Determine the (x, y) coordinate at the center of the cell enclosing the given text.  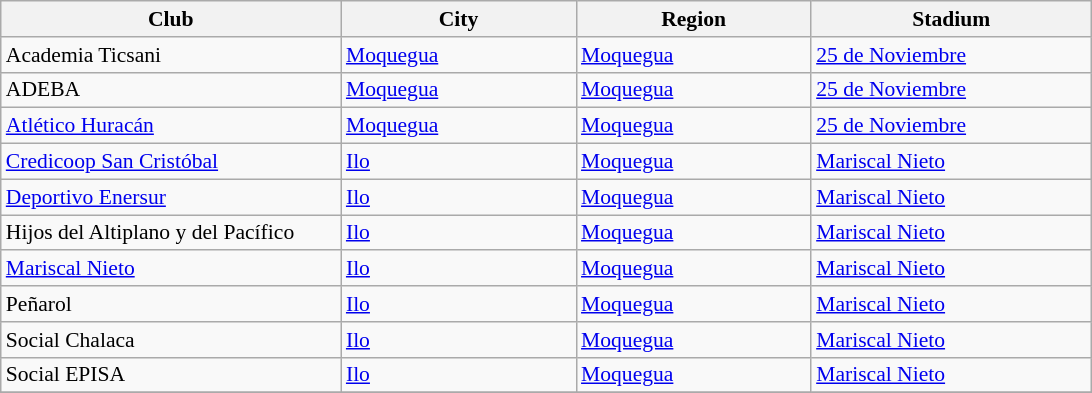
City (458, 19)
Atlético Huracán (171, 126)
Club (171, 19)
Credicoop San Cristóbal (171, 162)
Stadium (951, 19)
Hijos del Altiplano y del Pacífico (171, 233)
Academia Ticsani (171, 55)
Social Chalaca (171, 340)
Social EPISA (171, 375)
Region (694, 19)
ADEBA (171, 90)
Deportivo Enersur (171, 197)
Peñarol (171, 304)
